Identify which cell holds the provided text, then report its (x, y) central coordinate. 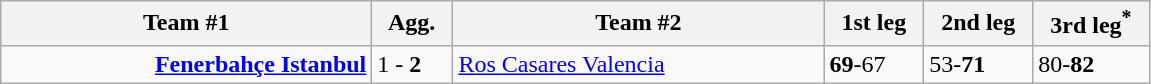
69-67 (874, 64)
53-71 (978, 64)
Agg. (412, 24)
1 - 2 (412, 64)
Ros Casares Valencia (638, 64)
Team #2 (638, 24)
Team #1 (186, 24)
Fenerbahçe Istanbul (186, 64)
3rd leg* (1091, 24)
80-82 (1091, 64)
2nd leg (978, 24)
1st leg (874, 24)
